Extract the (x, y) coordinate from the center of the cell holding the provided text.  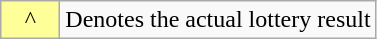
Denotes the actual lottery result (218, 20)
^ (30, 20)
